Determine the (x, y) coordinate at the center of the cell enclosing the given text.  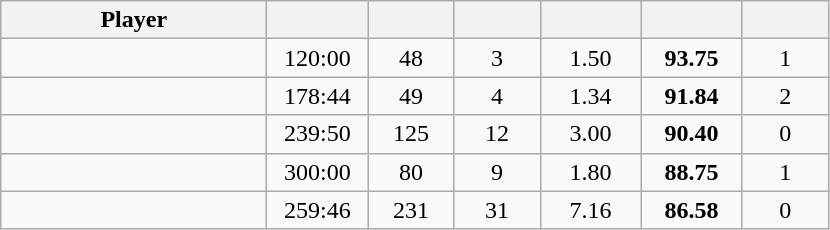
239:50 (318, 134)
178:44 (318, 96)
259:46 (318, 210)
91.84 (692, 96)
4 (497, 96)
80 (411, 172)
231 (411, 210)
3 (497, 58)
88.75 (692, 172)
90.40 (692, 134)
2 (785, 96)
12 (497, 134)
1.34 (590, 96)
49 (411, 96)
1.50 (590, 58)
48 (411, 58)
1.80 (590, 172)
7.16 (590, 210)
9 (497, 172)
300:00 (318, 172)
31 (497, 210)
125 (411, 134)
120:00 (318, 58)
3.00 (590, 134)
86.58 (692, 210)
93.75 (692, 58)
Player (134, 20)
